Return the [x, y] coordinate for the center point of the cell that contains the specified text.  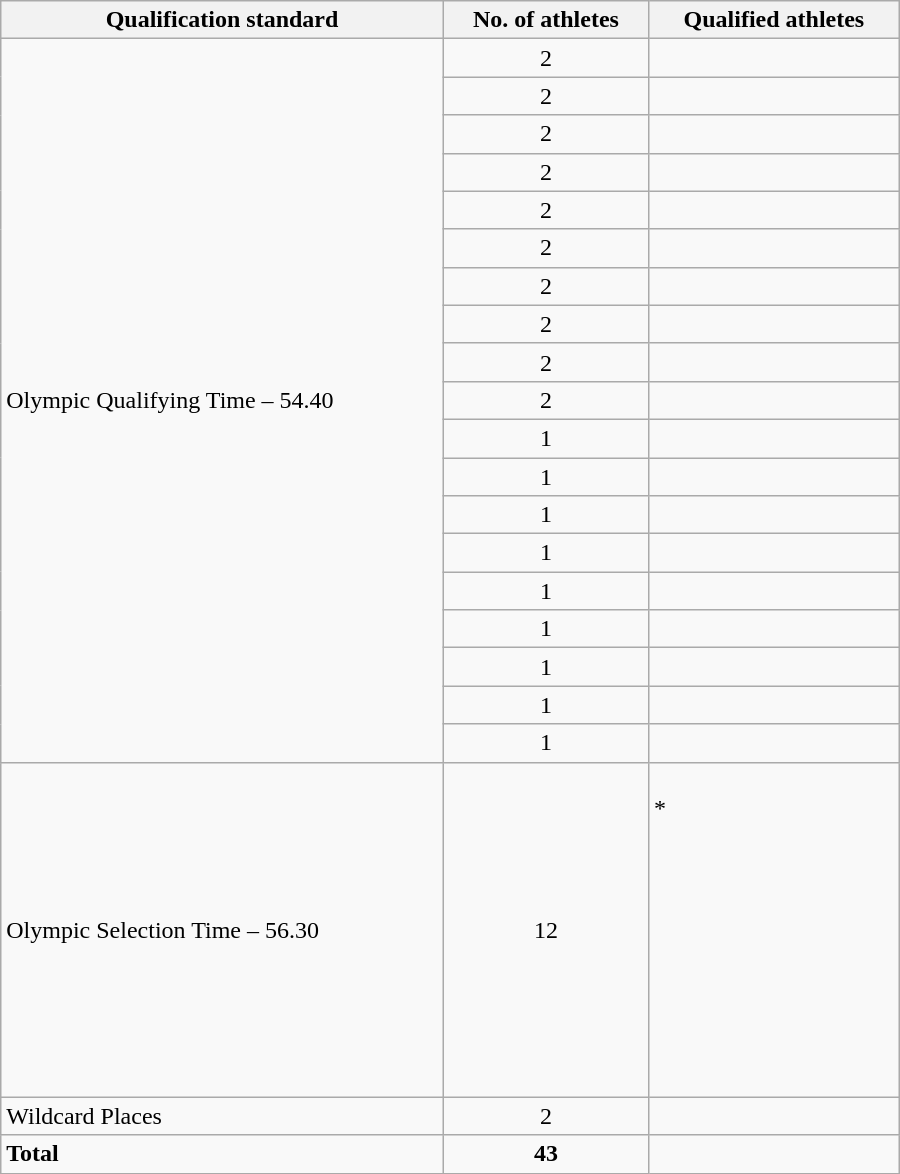
No. of athletes [546, 20]
Total [222, 1154]
43 [546, 1154]
Olympic Qualifying Time – 54.40 [222, 400]
Wildcard Places [222, 1116]
12 [546, 930]
* [774, 930]
Olympic Selection Time – 56.30 [222, 930]
Qualified athletes [774, 20]
Qualification standard [222, 20]
